Return the [x, y] coordinate for the center point of the cell that contains the specified text.  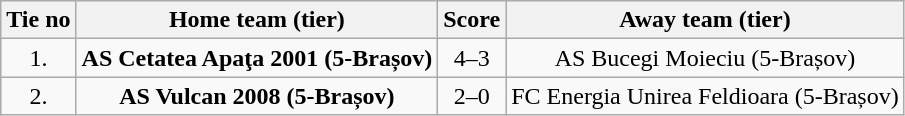
1. [38, 58]
AS Bucegi Moieciu (5-Brașov) [706, 58]
Score [472, 20]
Tie no [38, 20]
Home team (tier) [257, 20]
AS Vulcan 2008 (5-Brașov) [257, 96]
2. [38, 96]
2–0 [472, 96]
4–3 [472, 58]
Away team (tier) [706, 20]
AS Cetatea Apaţa 2001 (5-Brașov) [257, 58]
FC Energia Unirea Feldioara (5-Brașov) [706, 96]
